For the text-containing cell, return its midpoint in (X, Y) coordinate format. 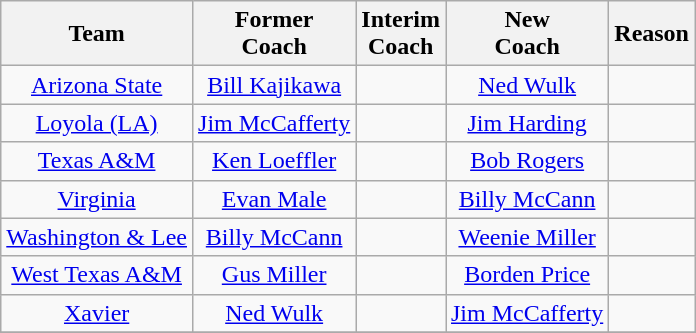
Borden Price (528, 275)
Washington & Lee (97, 237)
West Texas A&M (97, 275)
Evan Male (274, 199)
Weenie Miller (528, 237)
Loyola (LA) (97, 123)
Arizona State (97, 85)
Jim Harding (528, 123)
NewCoach (528, 34)
Gus Miller (274, 275)
FormerCoach (274, 34)
Xavier (97, 313)
Reason (652, 34)
Bob Rogers (528, 161)
Virginia (97, 199)
Bill Kajikawa (274, 85)
Ken Loeffler (274, 161)
Texas A&M (97, 161)
InterimCoach (401, 34)
Team (97, 34)
